Find where the given text appears and provide that cell's center as [x, y] coordinate. 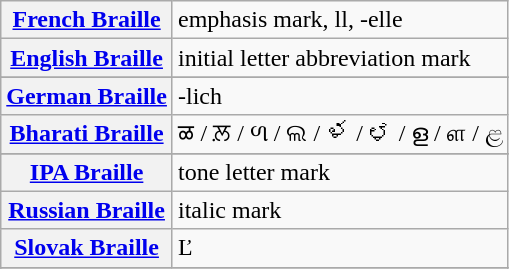
Bharati Braille [87, 134]
French Braille [87, 20]
English Braille [87, 58]
IPA Braille [87, 172]
Ľ [340, 248]
Slovak Braille [87, 248]
German Braille [87, 96]
-lich [340, 96]
ळ / ਲ਼ / ળ / ଲ / ళ / ಳ / ള / ள / ළ [340, 134]
emphasis mark, ll, -elle [340, 20]
tone letter mark [340, 172]
initial letter abbreviation mark [340, 58]
italic mark [340, 210]
Russian Braille [87, 210]
